Detect which cell encompasses the target text, then output its (X, Y) center coordinate. 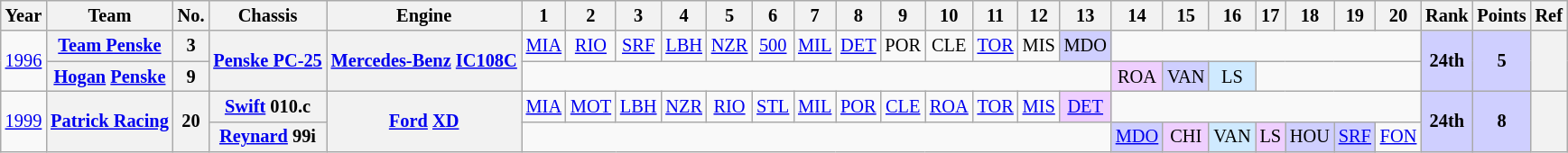
Reynard 99i (267, 137)
Rank (1446, 15)
10 (950, 15)
Hogan Penske (109, 76)
Team (109, 15)
500 (773, 46)
1 (543, 15)
2 (590, 15)
16 (1231, 15)
Ford XD (424, 121)
No. (191, 15)
Chassis (267, 15)
1999 (23, 121)
14 (1137, 15)
HOU (1310, 137)
1996 (23, 61)
6 (773, 15)
Penske PC-25 (267, 61)
12 (1039, 15)
11 (996, 15)
Mercedes-Benz IC108C (424, 61)
Team Penske (109, 46)
18 (1310, 15)
15 (1186, 15)
17 (1271, 15)
Ref (1549, 15)
STL (773, 106)
MOT (590, 106)
Engine (424, 15)
Year (23, 15)
13 (1085, 15)
7 (814, 15)
Points (1502, 15)
Patrick Racing (109, 121)
CHI (1186, 137)
Swift 010.c (267, 106)
19 (1355, 15)
FON (1398, 137)
4 (683, 15)
